From the cell containing the given text, extract its center point as (x, y) coordinate. 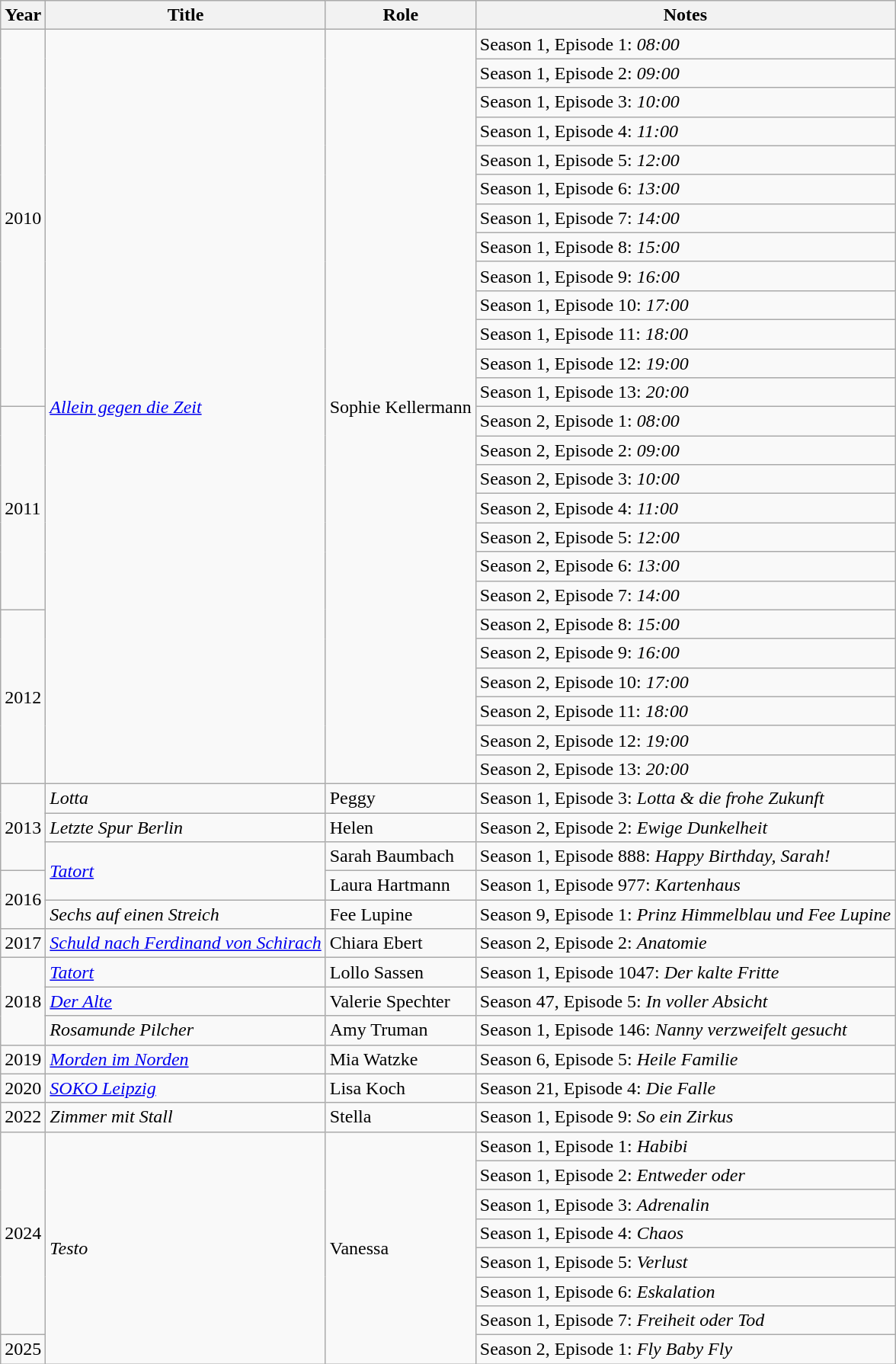
Role (401, 15)
Title (186, 15)
Season 2, Episode 8: 15:00 (685, 624)
Season 1, Episode 1: Habibi (685, 1146)
Season 2, Episode 7: 14:00 (685, 595)
Season 1, Episode 977: Kartenhaus (685, 885)
Season 1, Episode 6: 13:00 (685, 189)
Peggy (401, 798)
Season 1, Episode 7: 14:00 (685, 218)
Season 6, Episode 5: Heile Familie (685, 1059)
Allein gegen die Zeit (186, 407)
Season 1, Episode 11: 18:00 (685, 334)
Season 1, Episode 2: Entweder oder (685, 1175)
Season 1, Episode 6: Eskalation (685, 1292)
Season 2, Episode 2: 09:00 (685, 450)
Season 2, Episode 6: 13:00 (685, 566)
Sarah Baumbach (401, 857)
Season 1, Episode 3: 10:00 (685, 102)
Zimmer mit Stall (186, 1117)
Lollo Sassen (401, 972)
Vanessa (401, 1247)
2024 (23, 1233)
Valerie Spechter (401, 1001)
Amy Truman (401, 1030)
Season 2, Episode 9: 16:00 (685, 653)
SOKO Leipzig (186, 1088)
Season 2, Episode 1: Fly Baby Fly (685, 1350)
Season 1, Episode 12: 19:00 (685, 363)
2011 (23, 508)
Season 1, Episode 3: Lotta & die frohe Zukunft (685, 798)
Rosamunde Pilcher (186, 1030)
Season 2, Episode 3: 10:00 (685, 479)
Season 1, Episode 9: 16:00 (685, 276)
Year (23, 15)
Laura Hartmann (401, 885)
Season 2, Episode 2: Anatomie (685, 943)
Season 1, Episode 4: 11:00 (685, 131)
Season 21, Episode 4: Die Falle (685, 1088)
Season 1, Episode 1: 08:00 (685, 44)
2010 (23, 218)
Season 1, Episode 1047: Der kalte Fritte (685, 972)
Season 1, Episode 5: Verlust (685, 1262)
Season 1, Episode 888: Happy Birthday, Sarah! (685, 857)
Notes (685, 15)
2019 (23, 1059)
Season 2, Episode 10: 17:00 (685, 682)
Fee Lupine (401, 914)
Helen (401, 827)
2017 (23, 943)
2018 (23, 1001)
Season 1, Episode 3: Adrenalin (685, 1204)
Morden im Norden (186, 1059)
Chiara Ebert (401, 943)
2022 (23, 1117)
2012 (23, 696)
Season 2, Episode 12: 19:00 (685, 740)
Season 1, Episode 7: Freiheit oder Tod (685, 1321)
2013 (23, 827)
Testo (186, 1247)
Season 2, Episode 13: 20:00 (685, 769)
2016 (23, 900)
Sechs auf einen Streich (186, 914)
Schuld nach Ferdinand von Schirach (186, 943)
Season 1, Episode 5: 12:00 (685, 160)
2025 (23, 1350)
Lisa Koch (401, 1088)
Season 2, Episode 2: Ewige Dunkelheit (685, 827)
Season 2, Episode 11: 18:00 (685, 711)
Season 2, Episode 5: 12:00 (685, 537)
Season 1, Episode 2: 09:00 (685, 73)
2020 (23, 1088)
Letzte Spur Berlin (186, 827)
Sophie Kellermann (401, 407)
Season 1, Episode 4: Chaos (685, 1233)
Season 1, Episode 10: 17:00 (685, 305)
Season 1, Episode 146: Nanny verzweifelt gesucht (685, 1030)
Season 47, Episode 5: In voller Absicht (685, 1001)
Season 2, Episode 1: 08:00 (685, 421)
Stella (401, 1117)
Lotta (186, 798)
Season 1, Episode 9: So ein Zirkus (685, 1117)
Season 1, Episode 13: 20:00 (685, 392)
Der Alte (186, 1001)
Season 9, Episode 1: Prinz Himmelblau und Fee Lupine (685, 914)
Season 1, Episode 8: 15:00 (685, 247)
Season 2, Episode 4: 11:00 (685, 508)
Mia Watzke (401, 1059)
